Identify which cell holds the provided text, then report its [X, Y] central coordinate. 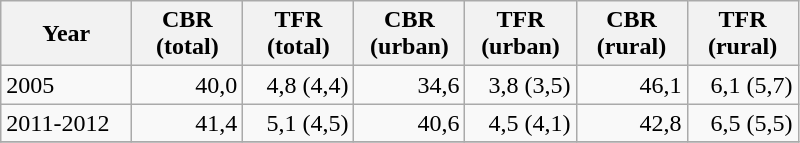
3,8 (3,5) [520, 85]
2005 [66, 85]
46,1 [632, 85]
6,5 (5,5) [742, 123]
40,6 [410, 123]
CBR (urban) [410, 34]
4,8 (4,4) [298, 85]
2011-2012 [66, 123]
Year [66, 34]
34,6 [410, 85]
42,8 [632, 123]
CBR (total) [188, 34]
5,1 (4,5) [298, 123]
4,5 (4,1) [520, 123]
TFR (urban) [520, 34]
CBR (rural) [632, 34]
40,0 [188, 85]
41,4 [188, 123]
6,1 (5,7) [742, 85]
TFR (total) [298, 34]
TFR (rural) [742, 34]
